Capture the cell that displays the provided text and extract its (x, y) central coordinate. 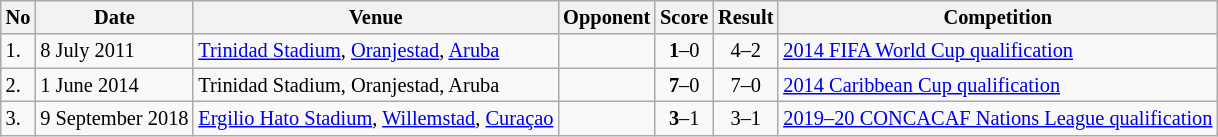
Venue (376, 17)
2. (18, 85)
1 June 2014 (114, 85)
2014 FIFA World Cup qualification (998, 51)
Competition (998, 17)
Result (746, 17)
Opponent (606, 17)
1. (18, 51)
Score (684, 17)
2014 Caribbean Cup qualification (998, 85)
Ergilio Hato Stadium, Willemstad, Curaçao (376, 118)
9 September 2018 (114, 118)
3. (18, 118)
4–2 (746, 51)
Date (114, 17)
8 July 2011 (114, 51)
2019–20 CONCACAF Nations League qualification (998, 118)
1–0 (684, 51)
No (18, 17)
